Extract the (x, y) coordinate from the center of the cell holding the provided text.  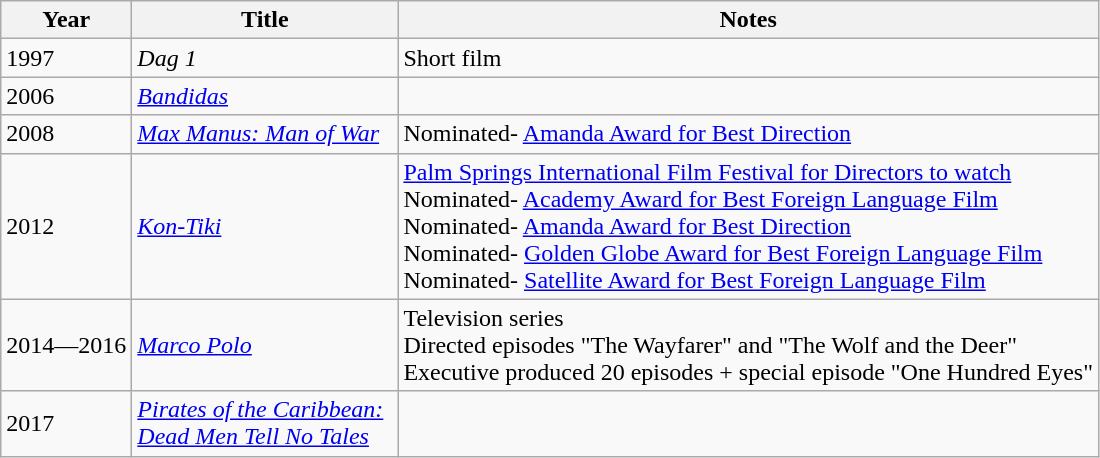
Kon-Tiki (265, 226)
2008 (66, 134)
Max Manus: Man of War (265, 134)
Bandidas (265, 96)
Dag 1 (265, 58)
Title (265, 20)
Short film (748, 58)
Year (66, 20)
Notes (748, 20)
Television seriesDirected episodes "The Wayfarer" and "The Wolf and the Deer"Executive produced 20 episodes + special episode "One Hundred Eyes" (748, 345)
1997 (66, 58)
Pirates of the Caribbean: Dead Men Tell No Tales (265, 424)
2017 (66, 424)
2012 (66, 226)
2006 (66, 96)
2014—2016 (66, 345)
Marco Polo (265, 345)
Nominated- Amanda Award for Best Direction (748, 134)
